Pinpoint the cell where the given text exists, returning its [X, Y] midpoint coordinate. 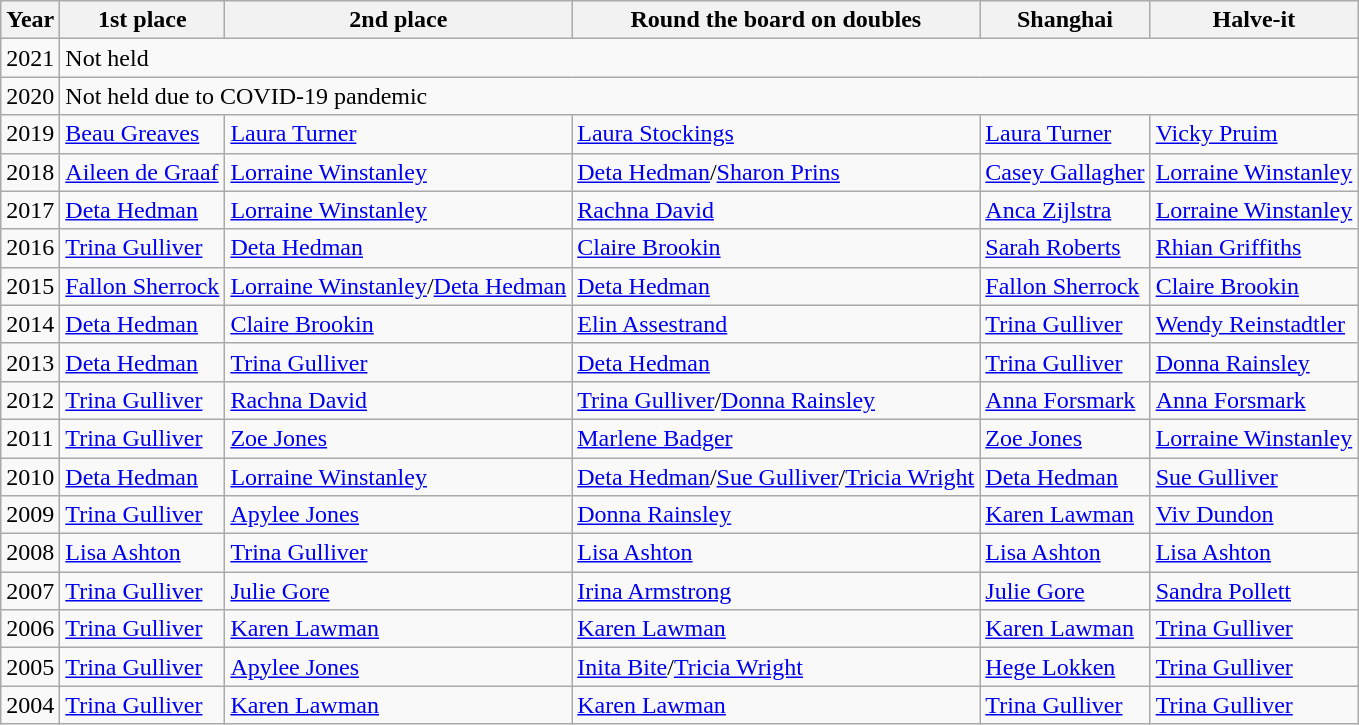
2010 [30, 477]
Halve-it [1254, 20]
2013 [30, 362]
Viv Dundon [1254, 515]
2021 [30, 58]
Irina Armstrong [776, 591]
Elin Assestrand [776, 324]
2015 [30, 286]
Laura Stockings [776, 134]
Anca Zijlstra [1065, 210]
2007 [30, 591]
Sue Gulliver [1254, 477]
2004 [30, 705]
2019 [30, 134]
2014 [30, 324]
2nd place [398, 20]
Trina Gulliver/Donna Rainsley [776, 400]
Hege Lokken [1065, 667]
2009 [30, 515]
2006 [30, 629]
2012 [30, 400]
Sarah Roberts [1065, 248]
Vicky Pruim [1254, 134]
2020 [30, 96]
Shanghai [1065, 20]
Not held [709, 58]
Sandra Pollett [1254, 591]
Aileen de Graaf [142, 172]
Marlene Badger [776, 438]
Deta Hedman/Sharon Prins [776, 172]
2008 [30, 553]
1st place [142, 20]
Lorraine Winstanley/Deta Hedman [398, 286]
Round the board on doubles [776, 20]
Rhian Griffiths [1254, 248]
2018 [30, 172]
Inita Bite/Tricia Wright [776, 667]
2005 [30, 667]
Year [30, 20]
Not held due to COVID-19 pandemic [709, 96]
Deta Hedman/Sue Gulliver/Tricia Wright [776, 477]
Beau Greaves [142, 134]
Wendy Reinstadtler [1254, 324]
Casey Gallagher [1065, 172]
2016 [30, 248]
2017 [30, 210]
2011 [30, 438]
